Return (x, y) of the center of cell containing provided text 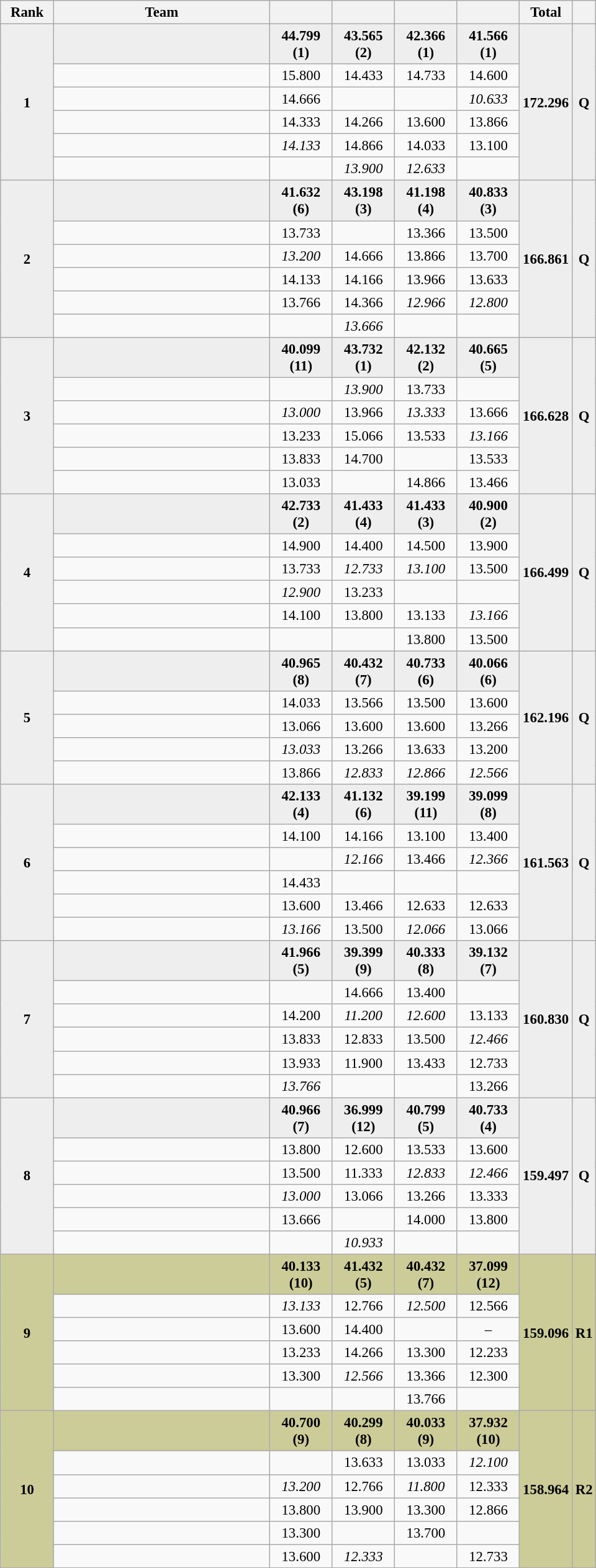
159.096 (546, 1333)
40.900 (2) (488, 514)
13.566 (364, 702)
12.066 (426, 930)
12.366 (488, 859)
40.966 (7) (300, 1118)
6 (27, 862)
42.133 (4) (300, 804)
7 (27, 1019)
40.033 (9) (426, 1431)
40.299 (8) (364, 1431)
40.665 (5) (488, 357)
12.800 (488, 302)
36.999 (12) (364, 1118)
160.830 (546, 1019)
37.932 (10) (488, 1431)
41.966 (5) (300, 961)
– (488, 1330)
166.499 (546, 572)
41.198 (4) (426, 201)
40.099 (11) (300, 357)
40.333 (8) (426, 961)
40.733 (6) (426, 671)
13.433 (426, 1063)
43.198 (3) (364, 201)
2 (27, 259)
40.066 (6) (488, 671)
11.333 (364, 1173)
41.432 (5) (364, 1275)
166.628 (546, 416)
159.497 (546, 1176)
14.733 (426, 76)
166.861 (546, 259)
15.066 (364, 436)
37.099 (12) (488, 1275)
40.700 (9) (300, 1431)
44.799 (1) (300, 45)
14.500 (426, 546)
40.133 (10) (300, 1275)
40.733 (4) (488, 1118)
43.732 (1) (364, 357)
39.399 (9) (364, 961)
4 (27, 572)
43.565 (2) (364, 45)
162.196 (546, 717)
12.166 (364, 859)
12.900 (300, 593)
12.966 (426, 302)
12.300 (488, 1376)
12.233 (488, 1353)
11.900 (364, 1063)
14.000 (426, 1219)
41.132 (6) (364, 804)
9 (27, 1333)
12.100 (488, 1463)
14.700 (364, 459)
39.199 (11) (426, 804)
R1 (584, 1333)
158.964 (546, 1489)
172.296 (546, 103)
8 (27, 1176)
5 (27, 717)
10 (27, 1489)
13.933 (300, 1063)
40.799 (5) (426, 1118)
Team (161, 12)
14.200 (300, 1016)
42.132 (2) (426, 357)
14.900 (300, 546)
39.132 (7) (488, 961)
12.500 (426, 1306)
40.833 (3) (488, 201)
42.366 (1) (426, 45)
42.733 (2) (300, 514)
11.200 (364, 1016)
3 (27, 416)
11.800 (426, 1486)
Total (546, 12)
14.333 (300, 122)
1 (27, 103)
161.563 (546, 862)
14.366 (364, 302)
10.933 (364, 1243)
Rank (27, 12)
41.566 (1) (488, 45)
15.800 (300, 76)
39.099 (8) (488, 804)
10.633 (488, 99)
41.632 (6) (300, 201)
41.433 (4) (364, 514)
40.965 (8) (300, 671)
R2 (584, 1489)
41.433 (3) (426, 514)
14.600 (488, 76)
